Pinpoint the cell where the given text exists, returning its (x, y) midpoint coordinate. 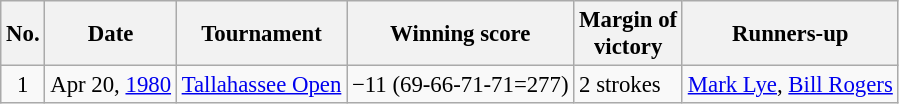
Tallahassee Open (261, 85)
Apr 20, 1980 (110, 85)
Margin ofvictory (628, 34)
1 (23, 85)
Winning score (460, 34)
Date (110, 34)
2 strokes (628, 85)
−11 (69-66-71-71=277) (460, 85)
Tournament (261, 34)
Mark Lye, Bill Rogers (790, 85)
No. (23, 34)
Runners-up (790, 34)
